Locate the cell with the specified text and output its (X, Y) center coordinate. 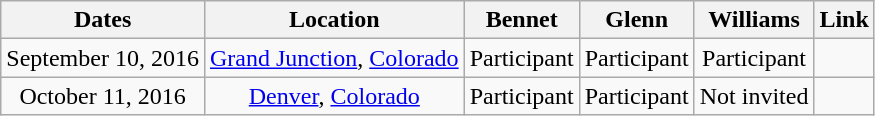
Grand Junction, Colorado (334, 58)
Not invited (754, 96)
Location (334, 20)
October 11, 2016 (103, 96)
Bennet (522, 20)
Dates (103, 20)
Denver, Colorado (334, 96)
Glenn (636, 20)
September 10, 2016 (103, 58)
Williams (754, 20)
Link (844, 20)
